Output the [X, Y] coordinate of the center of the cell containing the given text.  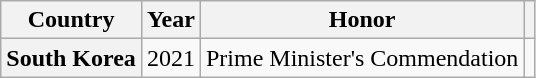
2021 [170, 58]
South Korea [72, 58]
Year [170, 20]
Honor [362, 20]
Prime Minister's Commendation [362, 58]
Country [72, 20]
